Determine the (X, Y) coordinate at the center of the cell enclosing the given text.  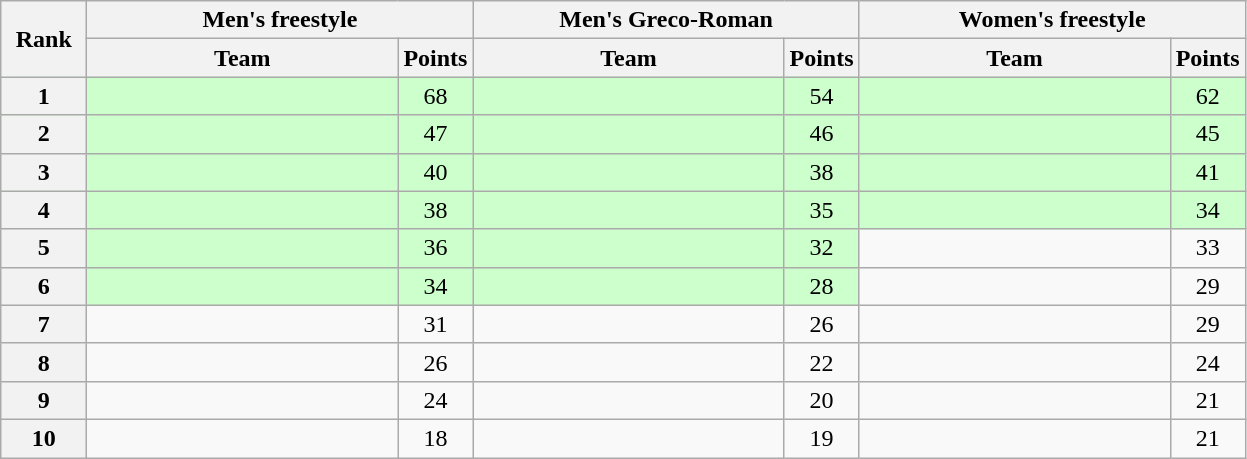
9 (44, 400)
28 (822, 286)
46 (822, 134)
1 (44, 96)
31 (436, 324)
Rank (44, 39)
45 (1208, 134)
Men's Greco-Roman (666, 20)
47 (436, 134)
19 (822, 438)
7 (44, 324)
18 (436, 438)
36 (436, 248)
41 (1208, 172)
2 (44, 134)
8 (44, 362)
Women's freestyle (1052, 20)
10 (44, 438)
5 (44, 248)
3 (44, 172)
68 (436, 96)
35 (822, 210)
54 (822, 96)
32 (822, 248)
Men's freestyle (280, 20)
20 (822, 400)
4 (44, 210)
33 (1208, 248)
40 (436, 172)
62 (1208, 96)
22 (822, 362)
6 (44, 286)
